Provide the (x, y) coordinate of the cell's center where the given text is located.  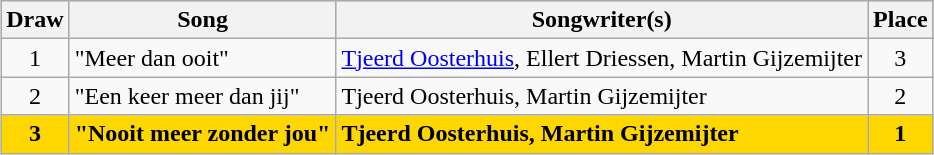
"Meer dan ooit" (202, 58)
Song (202, 20)
Draw (35, 20)
"Nooit meer zonder jou" (202, 134)
Songwriter(s) (602, 20)
"Een keer meer dan jij" (202, 96)
Place (901, 20)
Tjeerd Oosterhuis, Ellert Driessen, Martin Gijzemijter (602, 58)
